Locate the cell with the specified text and output its (x, y) center coordinate. 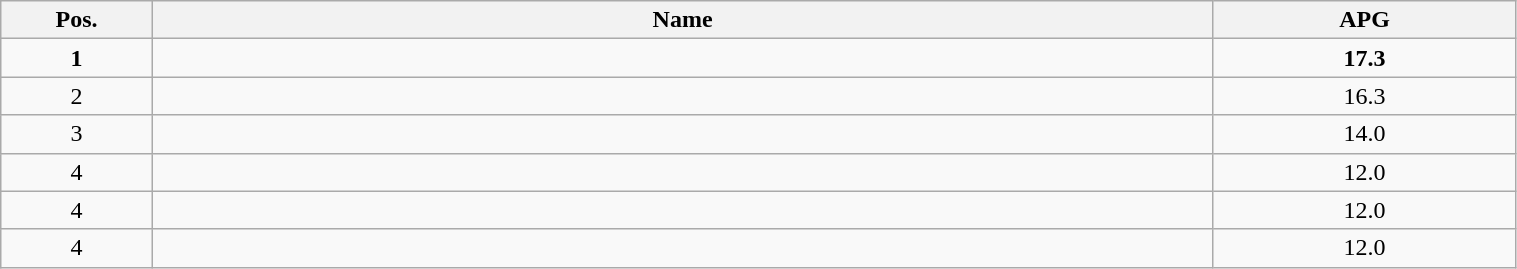
14.0 (1364, 134)
1 (77, 58)
16.3 (1364, 96)
APG (1364, 20)
2 (77, 96)
Pos. (77, 20)
Name (682, 20)
3 (77, 134)
17.3 (1364, 58)
